Search for the cell housing the specified text and yield its (X, Y) center coordinate. 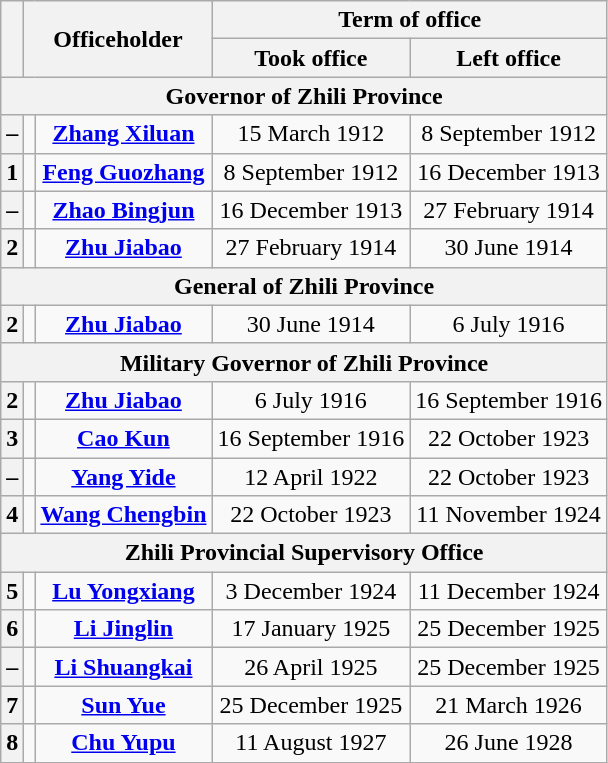
Left office (509, 58)
Term of office (410, 20)
Chu Yupu (124, 743)
6 (12, 629)
12 April 1922 (311, 477)
Sun Yue (124, 705)
21 March 1926 (509, 705)
Military Governor of Zhili Province (304, 362)
7 (12, 705)
Yang Yide (124, 477)
26 June 1928 (509, 743)
Zhao Bingjun (124, 210)
11 August 1927 (311, 743)
5 (12, 591)
General of Zhili Province (304, 286)
26 April 1925 (311, 667)
Officeholder (118, 39)
8 (12, 743)
Wang Chengbin (124, 515)
Lu Yongxiang (124, 591)
Governor of Zhili Province (304, 96)
Zhang Xiluan (124, 134)
11 November 1924 (509, 515)
Zhili Provincial Supervisory Office (304, 553)
Cao Kun (124, 438)
17 January 1925 (311, 629)
3 December 1924 (311, 591)
Feng Guozhang (124, 172)
4 (12, 515)
1 (12, 172)
3 (12, 438)
15 March 1912 (311, 134)
Li Shuangkai (124, 667)
Li Jinglin (124, 629)
11 December 1924 (509, 591)
Took office (311, 58)
